Provide the (X, Y) coordinate of the cell's center where the given text is located.  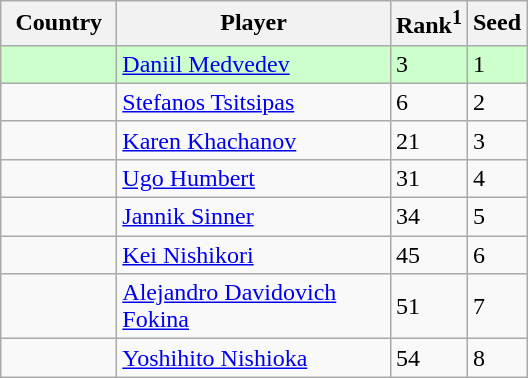
45 (428, 255)
Jannik Sinner (254, 217)
54 (428, 358)
2 (496, 102)
Yoshihito Nishioka (254, 358)
Ugo Humbert (254, 178)
4 (496, 178)
5 (496, 217)
Karen Khachanov (254, 140)
21 (428, 140)
Seed (496, 24)
1 (496, 64)
7 (496, 306)
51 (428, 306)
31 (428, 178)
34 (428, 217)
Country (59, 24)
Player (254, 24)
Rank1 (428, 24)
Alejandro Davidovich Fokina (254, 306)
Daniil Medvedev (254, 64)
Stefanos Tsitsipas (254, 102)
8 (496, 358)
Kei Nishikori (254, 255)
